Detect which cell encompasses the target text, then output its [x, y] center coordinate. 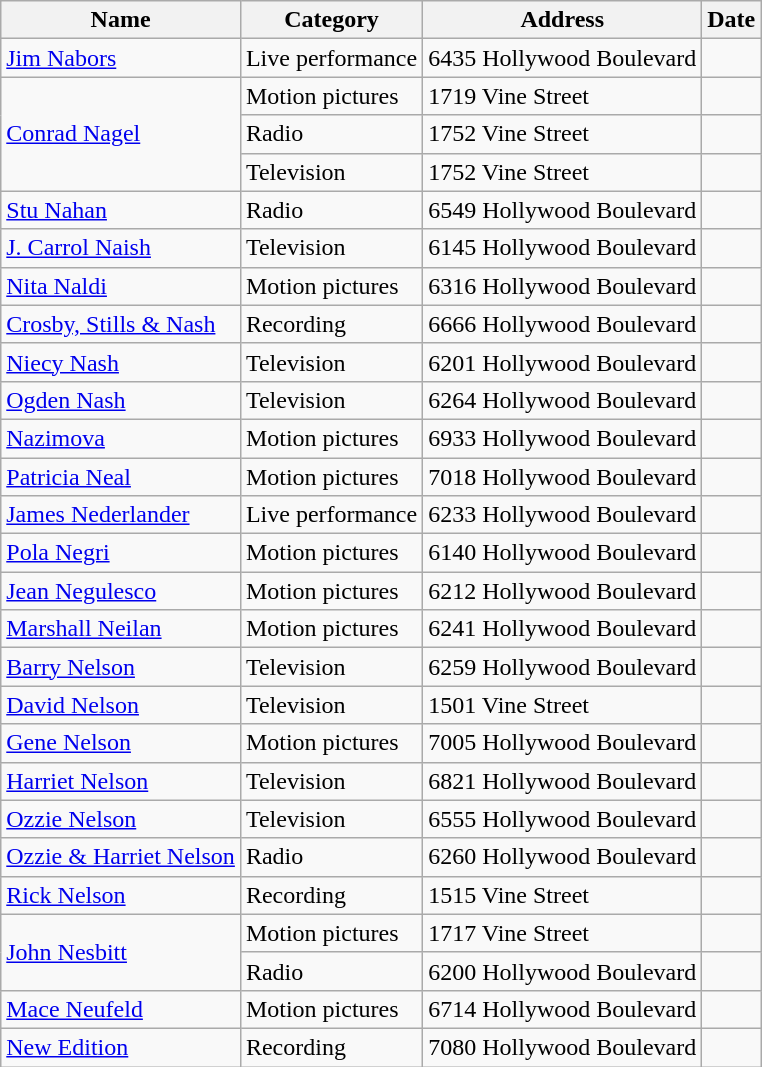
6555 Hollywood Boulevard [562, 819]
Barry Nelson [121, 667]
Pola Negri [121, 553]
John Nesbitt [121, 952]
Category [331, 20]
Address [562, 20]
1719 Vine Street [562, 96]
Marshall Neilan [121, 629]
Rick Nelson [121, 895]
6241 Hollywood Boulevard [562, 629]
Ozzie Nelson [121, 819]
6140 Hollywood Boulevard [562, 553]
Jim Nabors [121, 58]
Date [732, 20]
1515 Vine Street [562, 895]
6200 Hollywood Boulevard [562, 971]
Nita Naldi [121, 286]
6212 Hollywood Boulevard [562, 591]
Mace Neufeld [121, 1009]
6316 Hollywood Boulevard [562, 286]
David Nelson [121, 705]
Ogden Nash [121, 400]
Nazimova [121, 438]
Conrad Nagel [121, 134]
1717 Vine Street [562, 933]
Gene Nelson [121, 743]
6145 Hollywood Boulevard [562, 248]
6933 Hollywood Boulevard [562, 438]
Stu Nahan [121, 210]
6435 Hollywood Boulevard [562, 58]
6201 Hollywood Boulevard [562, 362]
Crosby, Stills & Nash [121, 324]
James Nederlander [121, 515]
6259 Hollywood Boulevard [562, 667]
7080 Hollywood Boulevard [562, 1047]
Harriet Nelson [121, 781]
Ozzie & Harriet Nelson [121, 857]
6549 Hollywood Boulevard [562, 210]
6264 Hollywood Boulevard [562, 400]
6233 Hollywood Boulevard [562, 515]
New Edition [121, 1047]
Jean Negulesco [121, 591]
6260 Hollywood Boulevard [562, 857]
Niecy Nash [121, 362]
7018 Hollywood Boulevard [562, 477]
Patricia Neal [121, 477]
6666 Hollywood Boulevard [562, 324]
6821 Hollywood Boulevard [562, 781]
7005 Hollywood Boulevard [562, 743]
Name [121, 20]
6714 Hollywood Boulevard [562, 1009]
1501 Vine Street [562, 705]
J. Carrol Naish [121, 248]
